Locate the cell with the specified text and output its [x, y] center coordinate. 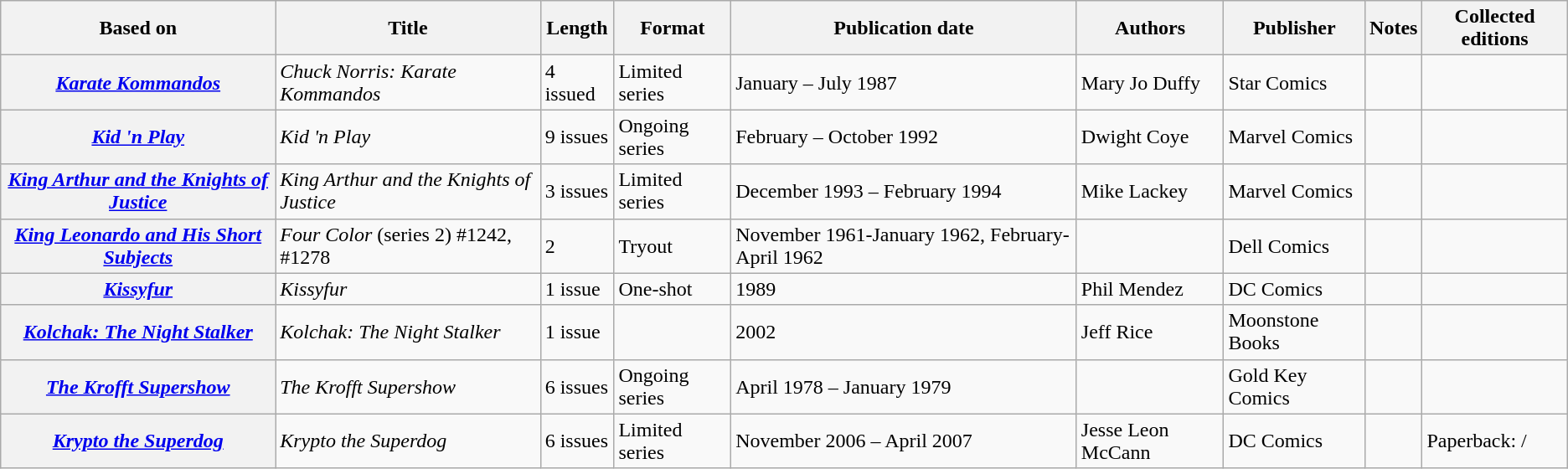
Title [408, 28]
Dwight Coye [1150, 137]
Authors [1150, 28]
1989 [905, 289]
April 1978 – January 1979 [905, 387]
February – October 1992 [905, 137]
Collected editions [1494, 28]
November 1961-January 1962, February-April 1962 [905, 246]
Tryout [673, 246]
Karate Kommandos [138, 82]
King Leonardo and His Short Subjects [138, 246]
December 1993 – February 1994 [905, 191]
Length [577, 28]
Publication date [905, 28]
2 [577, 246]
Mary Jo Duffy [1150, 82]
Star Comics [1295, 82]
4 issued [577, 82]
3 issues [577, 191]
Paperback: / [1494, 441]
Gold Key Comics [1295, 387]
Chuck Norris: Karate Kommandos [408, 82]
2002 [905, 332]
Based on [138, 28]
Publisher [1295, 28]
One-shot [673, 289]
November 2006 – April 2007 [905, 441]
Phil Mendez [1150, 289]
Four Color (series 2) #1242, #1278 [408, 246]
Moonstone Books [1295, 332]
Mike Lackey [1150, 191]
Format [673, 28]
January – July 1987 [905, 82]
Dell Comics [1295, 246]
9 issues [577, 137]
Jesse Leon McCann [1150, 441]
Notes [1394, 28]
Jeff Rice [1150, 332]
